Return (X, Y) of the center of cell containing provided text 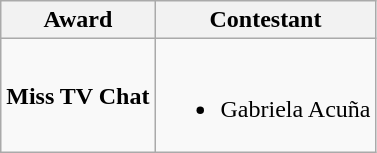
Gabriela Acuña (266, 96)
Award (78, 20)
Miss TV Chat (78, 96)
Contestant (266, 20)
